Extract the [x, y] coordinate from the center of the cell holding the provided text.  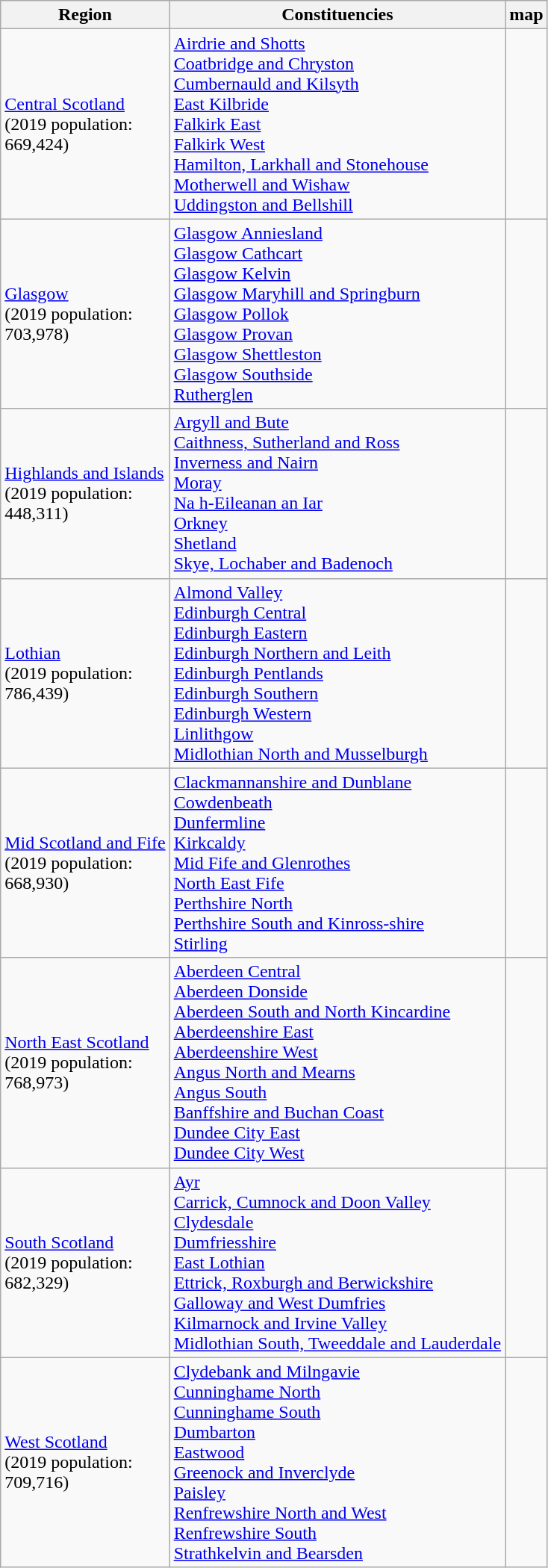
Mid Scotland and Fife(2019 population: 668,930) [85, 863]
Region [85, 15]
Argyll and Bute Caithness, Sutherland and Ross Inverness and Nairn Moray Na h-Eileanan an Iar Orkney Shetland Skye, Lochaber and Badenoch [337, 493]
West Scotland(2019 population: 709,716) [85, 1463]
Constituencies [337, 15]
Highlands and Islands(2019 population: 448,311) [85, 493]
Lothian(2019 population: 786,439) [85, 673]
map [526, 15]
North East Scotland(2019 population: 768,973) [85, 1062]
South Scotland(2019 population: 682,329) [85, 1262]
Central Scotland(2019 population: 669,424) [85, 124]
Glasgow(2019 population: 703,978) [85, 314]
